Search for the cell housing the specified text and yield its (x, y) center coordinate. 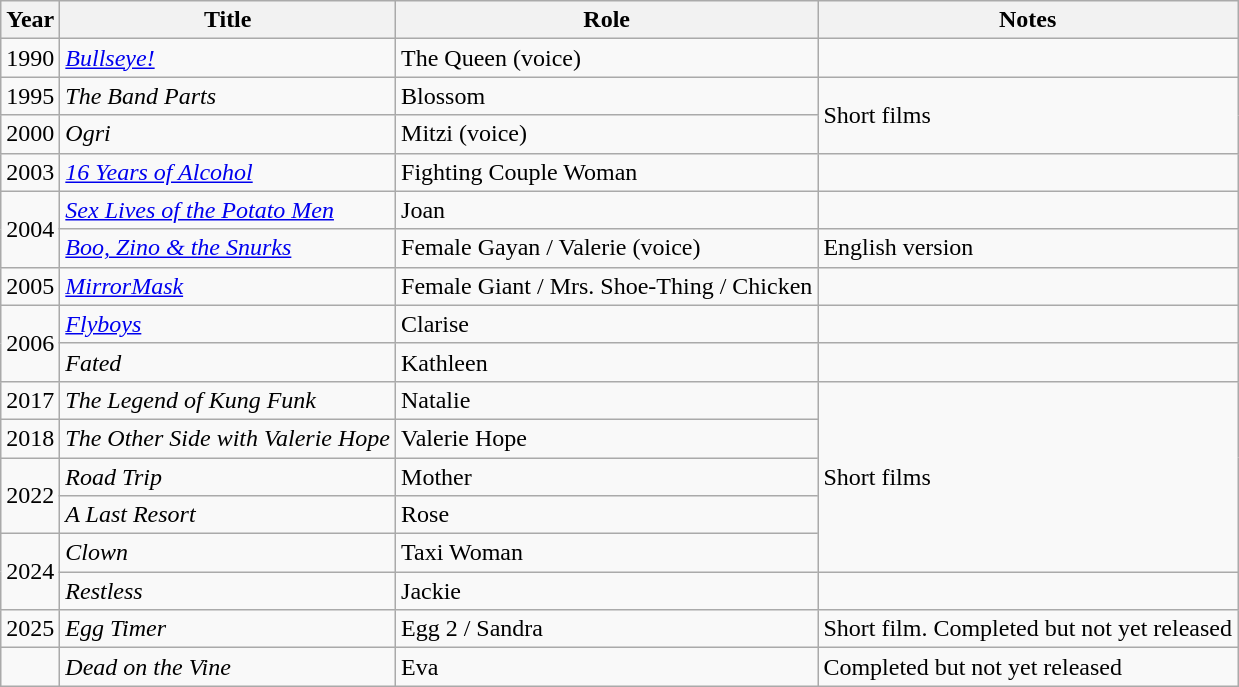
Completed but not yet released (1028, 667)
Ogri (228, 134)
Dead on the Vine (228, 667)
2024 (30, 572)
Eva (607, 667)
1990 (30, 58)
Boo, Zino & the Snurks (228, 248)
Taxi Woman (607, 553)
Year (30, 20)
2025 (30, 629)
2004 (30, 229)
Restless (228, 591)
Female Giant / Mrs. Shoe-Thing / Chicken (607, 286)
Blossom (607, 96)
The Band Parts (228, 96)
Kathleen (607, 362)
The Queen (voice) (607, 58)
Fighting Couple Woman (607, 172)
Short film. Completed but not yet released (1028, 629)
Joan (607, 210)
2005 (30, 286)
Rose (607, 515)
Bullseye! (228, 58)
Egg 2 / Sandra (607, 629)
Notes (1028, 20)
16 Years of Alcohol (228, 172)
A Last Resort (228, 515)
Title (228, 20)
Jackie (607, 591)
2000 (30, 134)
Mitzi (voice) (607, 134)
Egg Timer (228, 629)
Sex Lives of the Potato Men (228, 210)
Natalie (607, 400)
2003 (30, 172)
Flyboys (228, 324)
1995 (30, 96)
English version (1028, 248)
2018 (30, 438)
Valerie Hope (607, 438)
Road Trip (228, 477)
2017 (30, 400)
Clown (228, 553)
Mother (607, 477)
2022 (30, 496)
The Legend of Kung Funk (228, 400)
Role (607, 20)
2006 (30, 343)
Clarise (607, 324)
Female Gayan / Valerie (voice) (607, 248)
MirrorMask (228, 286)
The Other Side with Valerie Hope (228, 438)
Fated (228, 362)
